Output the [x, y] coordinate of the center of the cell containing the given text.  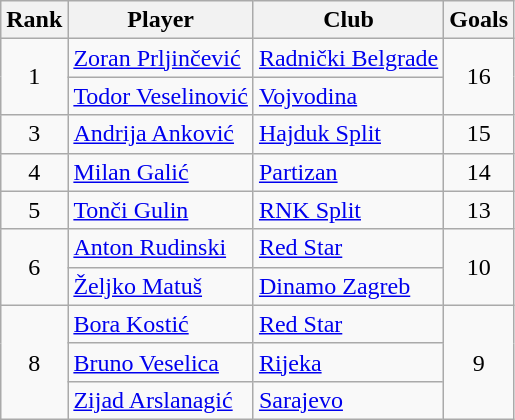
Zoran Prljinčević [161, 58]
Hajduk Split [348, 134]
Tonči Gulin [161, 210]
8 [34, 362]
Anton Rudinski [161, 248]
Željko Matuš [161, 286]
14 [479, 172]
13 [479, 210]
5 [34, 210]
RNK Split [348, 210]
Rijeka [348, 362]
Partizan [348, 172]
Zijad Arslanagić [161, 400]
10 [479, 267]
15 [479, 134]
Bora Kostić [161, 324]
Todor Veselinović [161, 96]
Player [161, 20]
Rank [34, 20]
1 [34, 77]
3 [34, 134]
Dinamo Zagreb [348, 286]
Goals [479, 20]
Sarajevo [348, 400]
Radnički Belgrade [348, 58]
16 [479, 77]
4 [34, 172]
Vojvodina [348, 96]
Club [348, 20]
Andrija Anković [161, 134]
Milan Galić [161, 172]
6 [34, 267]
Bruno Veselica [161, 362]
9 [479, 362]
